Locate the cell with the specified text and output its [x, y] center coordinate. 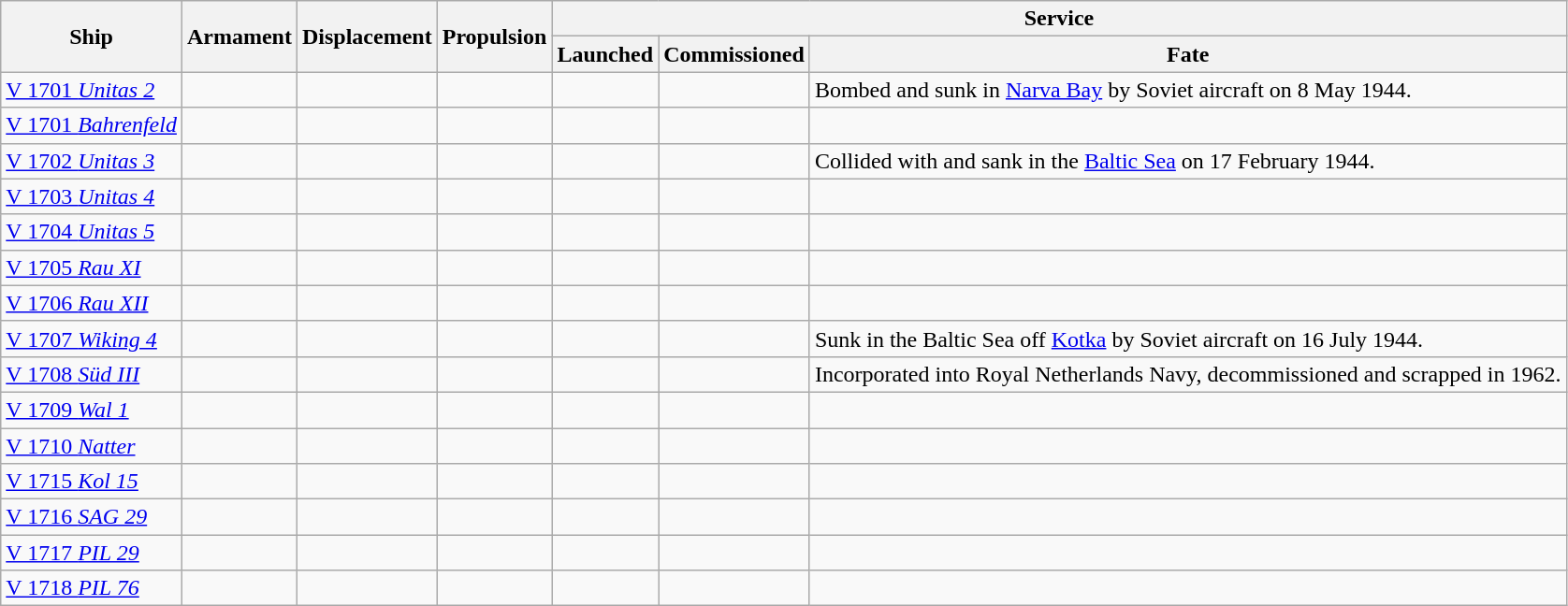
V 1709 Wal 1 [92, 410]
Fate [1188, 54]
V 1701 Bahrenfeld [92, 125]
Displacement [367, 36]
V 1710 Natter [92, 446]
Launched [605, 54]
V 1705 Rau XI [92, 267]
V 1717 PIL 29 [92, 553]
V 1701 Unitas 2 [92, 90]
V 1715 Kol 15 [92, 482]
V 1708 Süd III [92, 374]
Bombed and sunk in Narva Bay by Soviet aircraft on 8 May 1944. [1188, 90]
V 1716 SAG 29 [92, 517]
V 1707 Wiking 4 [92, 339]
Sunk in the Baltic Sea off Kotka by Soviet aircraft on 16 July 1944. [1188, 339]
V 1718 PIL 76 [92, 588]
Ship [92, 36]
V 1702 Unitas 3 [92, 161]
Service [1059, 19]
Propulsion [494, 36]
V 1704 Unitas 5 [92, 232]
Collided with and sank in the Baltic Sea on 17 February 1944. [1188, 161]
V 1703 Unitas 4 [92, 196]
Incorporated into Royal Netherlands Navy, decommissioned and scrapped in 1962. [1188, 374]
V 1706 Rau XII [92, 303]
Commissioned [734, 54]
Armament [240, 36]
